Detect which cell encompasses the target text, then output its (X, Y) center coordinate. 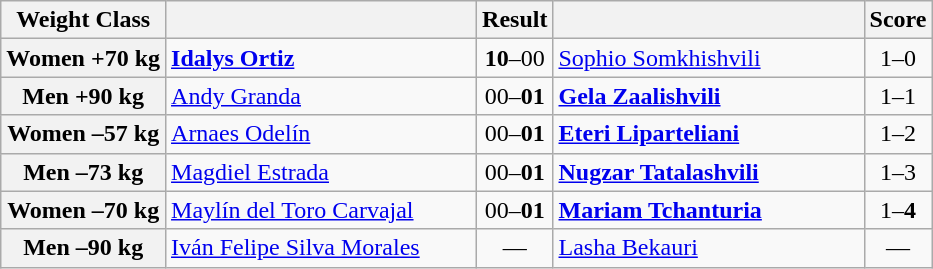
Arnaes Odelín (322, 134)
Mariam Tchanturia (708, 210)
Gela Zaalishvili (708, 96)
1–3 (898, 172)
1–1 (898, 96)
Idalys Ortiz (322, 58)
Nugzar Tatalashvili (708, 172)
Score (898, 20)
Men +90 kg (84, 96)
1–4 (898, 210)
Women +70 kg (84, 58)
Sophio Somkhishvili (708, 58)
1–0 (898, 58)
Lasha Bekauri (708, 248)
Men –90 kg (84, 248)
Women –57 kg (84, 134)
Iván Felipe Silva Morales (322, 248)
Maylín del Toro Carvajal (322, 210)
Result (515, 20)
Weight Class (84, 20)
Magdiel Estrada (322, 172)
Men –73 kg (84, 172)
10–00 (515, 58)
1–2 (898, 134)
Women –70 kg (84, 210)
Andy Granda (322, 96)
Eteri Liparteliani (708, 134)
